Find where the given text appears and provide that cell's center as [X, Y] coordinate. 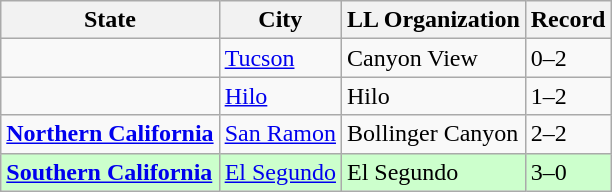
3–0 [568, 172]
San Ramon [280, 134]
0–2 [568, 58]
State [110, 20]
Bollinger Canyon [434, 134]
2–2 [568, 134]
1–2 [568, 96]
Tucson [280, 58]
Canyon View [434, 58]
City [280, 20]
Northern California [110, 134]
LL Organization [434, 20]
Southern California [110, 172]
Record [568, 20]
